For the text-containing cell, return its midpoint in [X, Y] coordinate format. 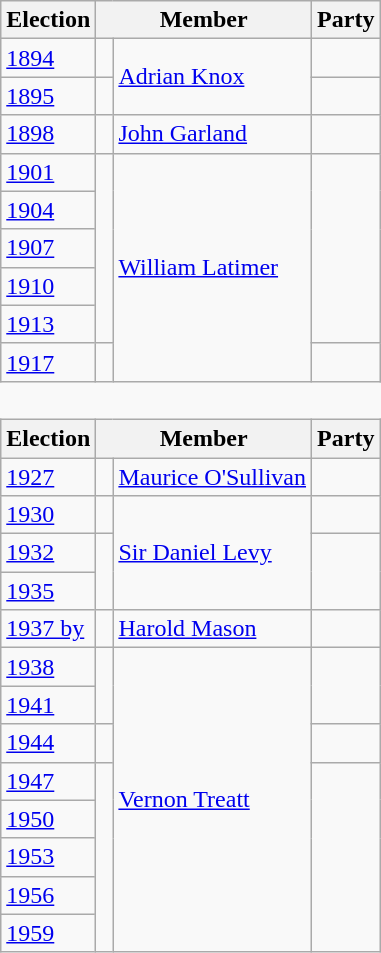
1950 [48, 819]
1913 [48, 324]
1895 [48, 96]
1937 by [48, 629]
1932 [48, 553]
1930 [48, 515]
1898 [48, 134]
1938 [48, 667]
John Garland [212, 134]
1947 [48, 781]
Maurice O'Sullivan [212, 477]
Harold Mason [212, 629]
1956 [48, 895]
1953 [48, 857]
1941 [48, 705]
Sir Daniel Levy [212, 553]
1927 [48, 477]
1910 [48, 286]
1894 [48, 58]
1944 [48, 743]
1904 [48, 210]
William Latimer [212, 267]
Vernon Treatt [212, 800]
1907 [48, 248]
1901 [48, 172]
1917 [48, 362]
Adrian Knox [212, 77]
1959 [48, 933]
1935 [48, 591]
